Return [x, y] of the center of cell containing provided text 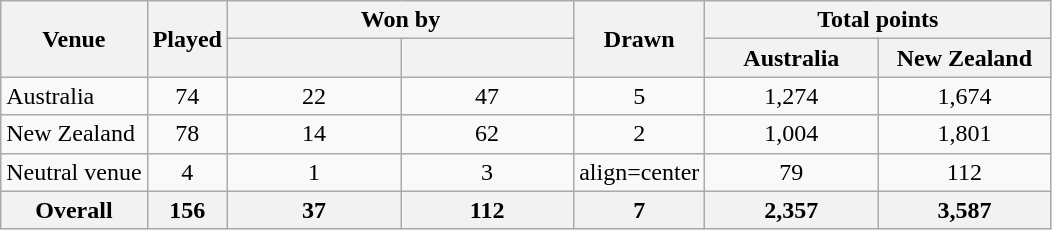
align=center [640, 172]
2 [640, 134]
37 [314, 210]
1,674 [964, 96]
5 [640, 96]
Played [187, 39]
1 [314, 172]
156 [187, 210]
1,801 [964, 134]
3 [488, 172]
Neutral venue [74, 172]
1,004 [792, 134]
74 [187, 96]
Won by [400, 20]
Venue [74, 39]
7 [640, 210]
14 [314, 134]
78 [187, 134]
3,587 [964, 210]
Drawn [640, 39]
4 [187, 172]
Overall [74, 210]
2,357 [792, 210]
62 [488, 134]
22 [314, 96]
Total points [878, 20]
79 [792, 172]
1,274 [792, 96]
47 [488, 96]
